Output the [x, y] coordinate of the center of the cell containing the given text.  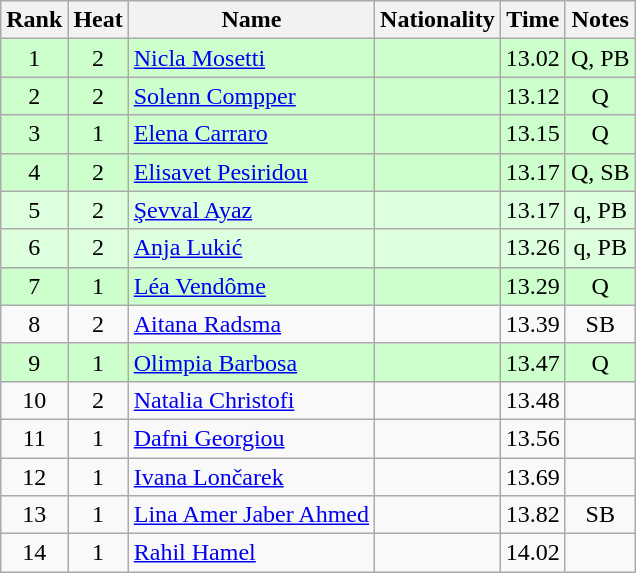
Rank [34, 20]
8 [34, 324]
Elena Carraro [251, 134]
Şevval Ayaz [251, 210]
13.56 [532, 438]
Ivana Lončarek [251, 477]
Nicla Mosetti [251, 58]
Natalia Christofi [251, 400]
Aitana Radsma [251, 324]
13 [34, 515]
13.02 [532, 58]
Name [251, 20]
Time [532, 20]
13.29 [532, 286]
Heat [98, 20]
10 [34, 400]
5 [34, 210]
3 [34, 134]
13.39 [532, 324]
Solenn Compper [251, 96]
Nationality [438, 20]
13.48 [532, 400]
9 [34, 362]
13.12 [532, 96]
Lina Amer Jaber Ahmed [251, 515]
Elisavet Pesiridou [251, 172]
Q, PB [600, 58]
14 [34, 553]
13.15 [532, 134]
13.47 [532, 362]
Notes [600, 20]
Dafni Georgiou [251, 438]
12 [34, 477]
4 [34, 172]
13.82 [532, 515]
Rahil Hamel [251, 553]
11 [34, 438]
13.26 [532, 248]
Olimpia Barbosa [251, 362]
6 [34, 248]
Anja Lukić [251, 248]
14.02 [532, 553]
13.69 [532, 477]
Q, SB [600, 172]
Léa Vendôme [251, 286]
7 [34, 286]
